Provide the [X, Y] coordinate of the cell's center where the given text is located.  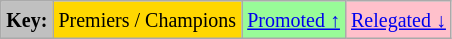
Promoted ↑ [294, 20]
Key: [27, 20]
Relegated ↓ [398, 20]
Premiers / Champions [148, 20]
